Return the (x, y) coordinate for the center point of the cell that contains the specified text.  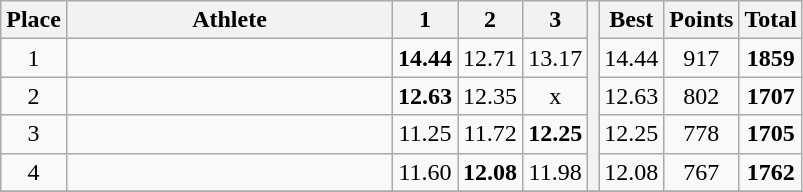
Total (771, 20)
11.25 (426, 134)
x (556, 96)
1705 (771, 134)
Athlete (229, 20)
917 (702, 58)
778 (702, 134)
Place (34, 20)
12.35 (490, 96)
11.98 (556, 172)
4 (34, 172)
Points (702, 20)
11.60 (426, 172)
1762 (771, 172)
13.17 (556, 58)
1707 (771, 96)
11.72 (490, 134)
12.71 (490, 58)
1859 (771, 58)
802 (702, 96)
Best (632, 20)
767 (702, 172)
